For the text-containing cell, return its midpoint in [X, Y] coordinate format. 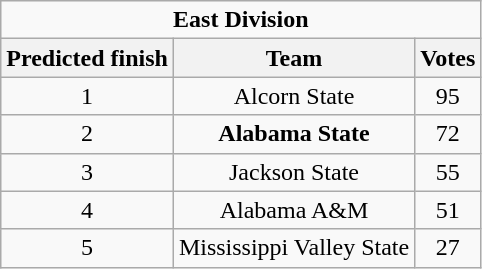
East Division [241, 20]
27 [448, 248]
Alabama A&M [294, 210]
5 [88, 248]
Alabama State [294, 134]
Alcorn State [294, 96]
51 [448, 210]
Votes [448, 58]
Team [294, 58]
95 [448, 96]
Predicted finish [88, 58]
2 [88, 134]
3 [88, 172]
4 [88, 210]
1 [88, 96]
Mississippi Valley State [294, 248]
Jackson State [294, 172]
72 [448, 134]
55 [448, 172]
